Search for the cell housing the specified text and yield its [X, Y] center coordinate. 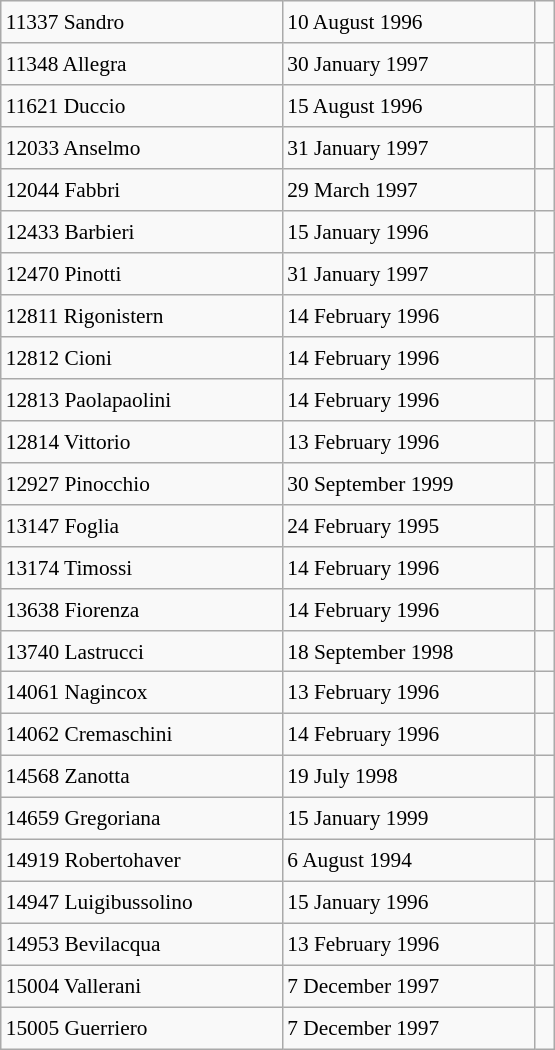
13638 Fiorenza [142, 609]
14953 Bevilacqua [142, 945]
12433 Barbieri [142, 232]
12811 Rigonistern [142, 316]
12044 Fabbri [142, 190]
12470 Pinotti [142, 274]
14568 Zanotta [142, 777]
15004 Vallerani [142, 986]
13740 Lastrucci [142, 651]
14947 Luigibussolino [142, 903]
14659 Gregoriana [142, 819]
19 July 1998 [408, 777]
11621 Duccio [142, 106]
30 September 1999 [408, 483]
11337 Sandro [142, 22]
12812 Cioni [142, 358]
18 September 1998 [408, 651]
24 February 1995 [408, 525]
12033 Anselmo [142, 148]
29 March 1997 [408, 190]
14919 Robertohaver [142, 861]
15 August 1996 [408, 106]
12814 Vittorio [142, 441]
10 August 1996 [408, 22]
15005 Guerriero [142, 1028]
12813 Paolapaolini [142, 399]
13174 Timossi [142, 567]
12927 Pinocchio [142, 483]
13147 Foglia [142, 525]
6 August 1994 [408, 861]
30 January 1997 [408, 64]
11348 Allegra [142, 64]
14061 Nagincox [142, 693]
15 January 1999 [408, 819]
14062 Cremaschini [142, 735]
